From the cell containing the given text, extract its center point as [X, Y] coordinate. 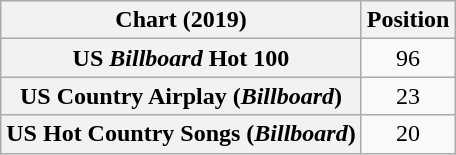
US Country Airplay (Billboard) [181, 96]
US Hot Country Songs (Billboard) [181, 134]
US Billboard Hot 100 [181, 58]
23 [408, 96]
96 [408, 58]
Chart (2019) [181, 20]
Position [408, 20]
20 [408, 134]
